Capture the cell that displays the provided text and extract its (x, y) central coordinate. 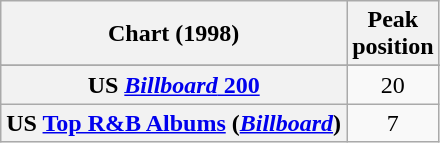
US Billboard 200 (174, 85)
7 (393, 123)
20 (393, 85)
US Top R&B Albums (Billboard) (174, 123)
Peakposition (393, 34)
Chart (1998) (174, 34)
